Search for the cell housing the specified text and yield its (x, y) center coordinate. 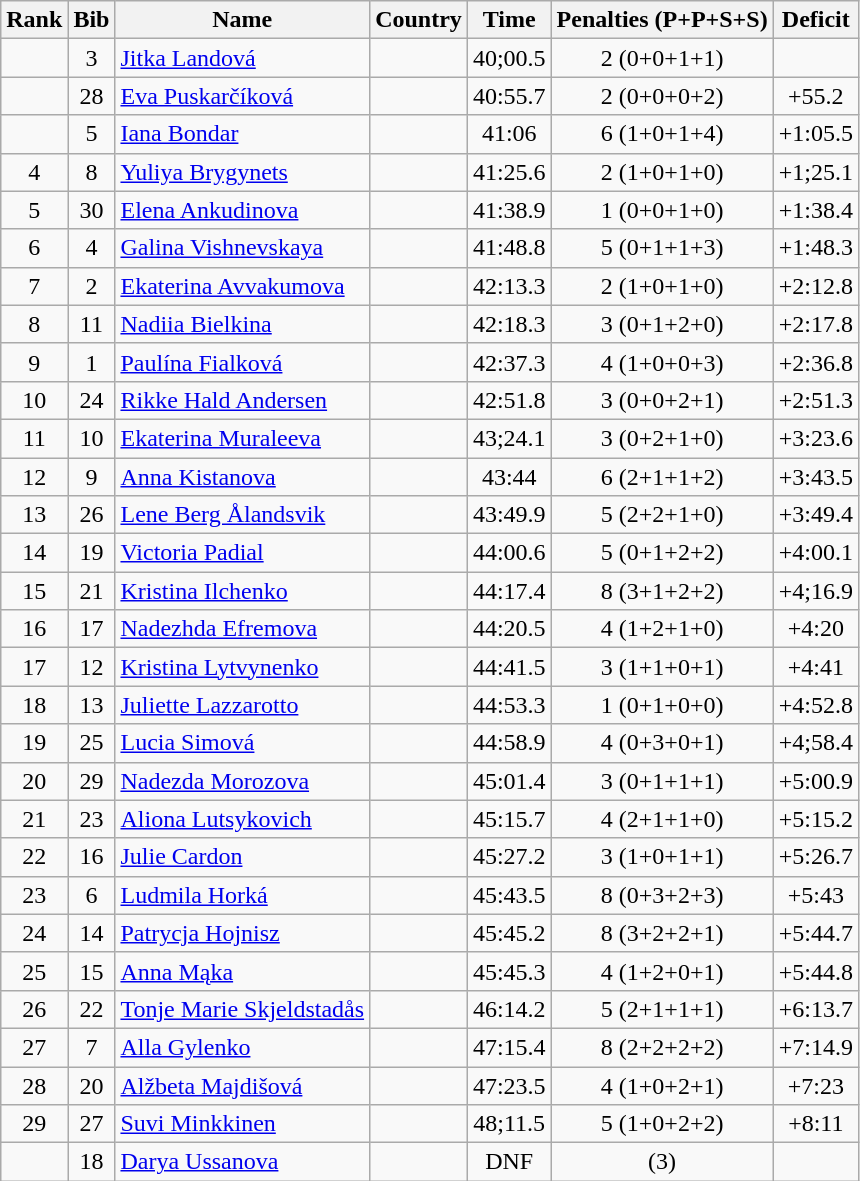
Ludmila Horká (242, 895)
+2:36.8 (816, 362)
5 (2+1+1+1) (662, 1009)
44:00.6 (509, 553)
Galina Vishnevskaya (242, 248)
Darya Ussanova (242, 1162)
Juliette Lazzarotto (242, 705)
1 (0+0+1+0) (662, 210)
8 (0+3+2+3) (662, 895)
4 (0+3+0+1) (662, 743)
45:15.7 (509, 819)
Iana Bondar (242, 134)
Nadiia Bielkina (242, 324)
4 (1+0+2+1) (662, 1085)
Alla Gylenko (242, 1047)
+4:00.1 (816, 553)
45:43.5 (509, 895)
+8:11 (816, 1124)
2 (0+0+1+1) (662, 58)
Rank (34, 20)
Name (242, 20)
2 (92, 286)
+3:43.5 (816, 477)
Jitka Landová (242, 58)
43;24.1 (509, 438)
Bib (92, 20)
45:01.4 (509, 781)
45:27.2 (509, 857)
+5:00.9 (816, 781)
+1:38.4 (816, 210)
42:37.3 (509, 362)
5 (0+1+1+3) (662, 248)
4 (1+0+0+3) (662, 362)
+3:49.4 (816, 515)
+55.2 (816, 96)
Aliona Lutsykovich (242, 819)
Kristina Ilchenko (242, 591)
6 (1+0+1+4) (662, 134)
Victoria Padial (242, 553)
40:55.7 (509, 96)
44:58.9 (509, 743)
+1;25.1 (816, 172)
Rikke Hald Andersen (242, 400)
Nadezda Morozova (242, 781)
+5:43 (816, 895)
+7:23 (816, 1085)
43:44 (509, 477)
Tonje Marie Skjeldstadås (242, 1009)
Julie Cardon (242, 857)
+3:23.6 (816, 438)
41:38.9 (509, 210)
Alžbeta Majdišová (242, 1085)
+2:51.3 (816, 400)
3 (0+1+2+0) (662, 324)
30 (92, 210)
41:06 (509, 134)
42:13.3 (509, 286)
Lucia Simová (242, 743)
+4:52.8 (816, 705)
42:18.3 (509, 324)
+1:48.3 (816, 248)
42:51.8 (509, 400)
Patrycja Hojnisz (242, 933)
+2:12.8 (816, 286)
40;00.5 (509, 58)
+2:17.8 (816, 324)
47:23.5 (509, 1085)
44:20.5 (509, 629)
3 (0+0+2+1) (662, 400)
44:17.4 (509, 591)
8 (2+2+2+2) (662, 1047)
4 (1+2+1+0) (662, 629)
Deficit (816, 20)
3 (92, 58)
45:45.2 (509, 933)
Suvi Minkkinen (242, 1124)
Lene Berg Ålandsvik (242, 515)
45:45.3 (509, 971)
+5:44.7 (816, 933)
8 (3+2+2+1) (662, 933)
+5:26.7 (816, 857)
41:25.6 (509, 172)
Country (419, 20)
48;11.5 (509, 1124)
Nadezhda Efremova (242, 629)
Ekaterina Muraleeva (242, 438)
8 (3+1+2+2) (662, 591)
+4:41 (816, 667)
1 (0+1+0+0) (662, 705)
5 (1+0+2+2) (662, 1124)
3 (1+1+0+1) (662, 667)
3 (1+0+1+1) (662, 857)
+5:44.8 (816, 971)
+4:20 (816, 629)
Kristina Lytvynenko (242, 667)
6 (2+1+1+2) (662, 477)
5 (2+2+1+0) (662, 515)
Eva Puskarčíková (242, 96)
44:41.5 (509, 667)
4 (2+1+1+0) (662, 819)
Anna Mąka (242, 971)
+1:05.5 (816, 134)
DNF (509, 1162)
47:15.4 (509, 1047)
5 (0+1+2+2) (662, 553)
4 (1+2+0+1) (662, 971)
3 (0+2+1+0) (662, 438)
46:14.2 (509, 1009)
Ekaterina Avvakumova (242, 286)
Penalties (P+P+S+S) (662, 20)
41:48.8 (509, 248)
1 (92, 362)
3 (0+1+1+1) (662, 781)
+4;58.4 (816, 743)
43:49.9 (509, 515)
Paulína Fialková (242, 362)
+5:15.2 (816, 819)
Anna Kistanova (242, 477)
+4;16.9 (816, 591)
+6:13.7 (816, 1009)
44:53.3 (509, 705)
Yuliya Brygynets (242, 172)
Time (509, 20)
Elena Ankudinova (242, 210)
(3) (662, 1162)
+7:14.9 (816, 1047)
2 (0+0+0+2) (662, 96)
